Locate the cell with the specified text and output its (X, Y) center coordinate. 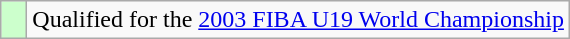
Qualified for the 2003 FIBA U19 World Championship (298, 20)
